Return the [x, y] coordinate for the center point of the cell that contains the specified text.  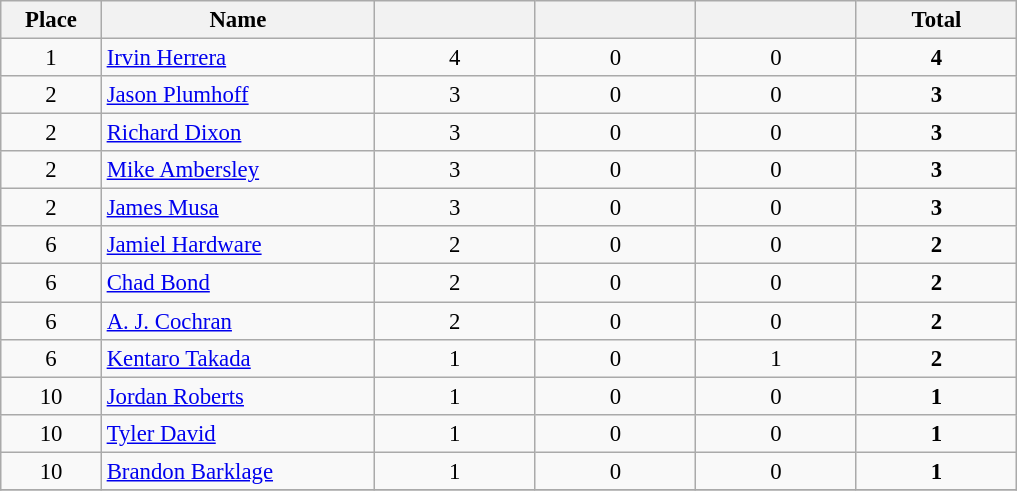
Irvin Herrera [238, 58]
Brandon Barklage [238, 471]
Chad Bond [238, 283]
Total [936, 20]
Kentaro Takada [238, 358]
Richard Dixon [238, 133]
Mike Ambersley [238, 170]
Tyler David [238, 433]
Place [52, 20]
Name [238, 20]
Jason Plumhoff [238, 95]
James Musa [238, 208]
A. J. Cochran [238, 321]
Jamiel Hardware [238, 245]
Jordan Roberts [238, 396]
